Determine the (X, Y) coordinate at the center of the cell enclosing the given text.  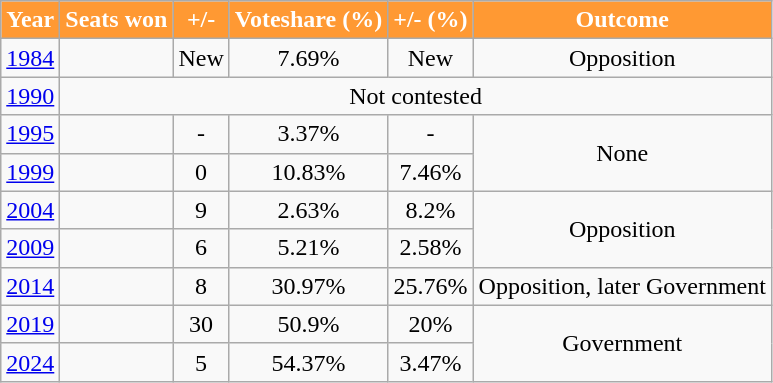
2019 (30, 324)
5.21% (308, 248)
30 (201, 324)
Government (622, 343)
0 (201, 172)
25.76% (430, 286)
Outcome (622, 20)
Year (30, 20)
Not contested (416, 96)
1984 (30, 58)
20% (430, 324)
2024 (30, 362)
+/- (%) (430, 20)
Opposition, later Government (622, 286)
3.47% (430, 362)
3.37% (308, 134)
1995 (30, 134)
10.83% (308, 172)
2004 (30, 210)
2014 (30, 286)
7.69% (308, 58)
Seats won (116, 20)
None (622, 153)
2.63% (308, 210)
2.58% (430, 248)
8.2% (430, 210)
7.46% (430, 172)
+/- (201, 20)
50.9% (308, 324)
5 (201, 362)
8 (201, 286)
30.97% (308, 286)
54.37% (308, 362)
1999 (30, 172)
9 (201, 210)
1990 (30, 96)
Voteshare (%) (308, 20)
2009 (30, 248)
6 (201, 248)
